Extract the (X, Y) coordinate from the center of the cell holding the provided text.  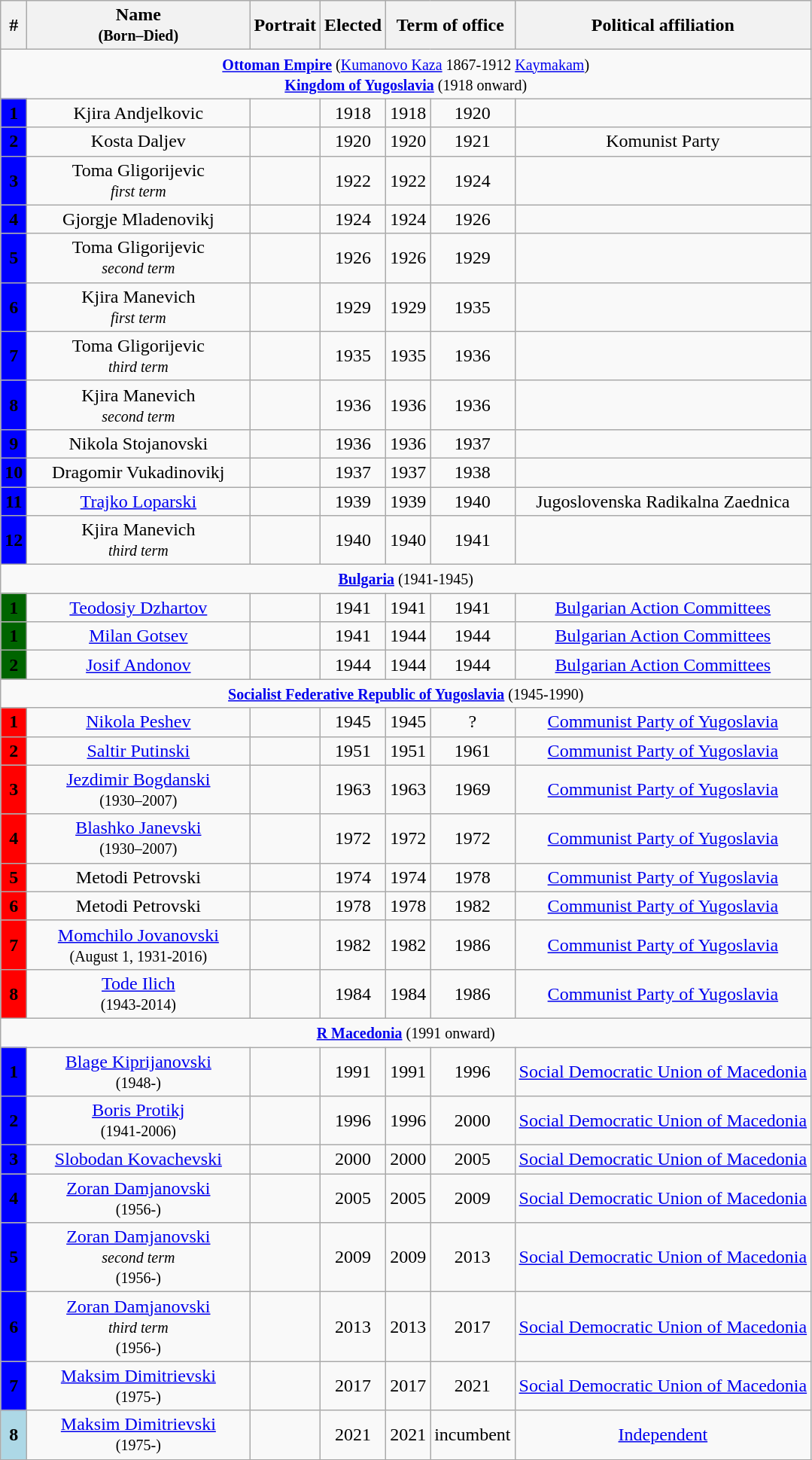
1921 (473, 142)
Boris Protikj (1941-2006) (138, 1120)
Blashko Janevski (1930–2007) (138, 839)
Slobodan Kovachevski (138, 1160)
1938 (473, 472)
incumbent (473, 1435)
Milan Gotsev (138, 636)
Komunist Party (663, 142)
12 (14, 541)
Toma Gligorijevic first term (138, 181)
Independent (663, 1435)
1961 (473, 751)
Kjira Manevich second term (138, 405)
Bulgaria (1941-1945) (406, 579)
Kjira Manevich first term (138, 307)
Blage Kiprijanovski(1948-) (138, 1071)
Gjorgje Mladenovikj (138, 219)
Toma Gligorijevic third term (138, 355)
? (473, 722)
Zoran Damjanovski (1956-) (138, 1199)
Kjira Manevich third term (138, 541)
Trajko Loparski (138, 501)
Zoran Damjanovski third term (1956-) (138, 1327)
11 (14, 501)
Nikola Stojanovski (138, 443)
Ottoman Empire (Kumanovo Kaza 1867-1912 Kaymakam) Kingdom of Yugoslavia (1918 onward) (406, 74)
Political affiliation (663, 26)
Portrait (285, 26)
Jugoslovenska Radikalna Zaednica (663, 501)
Zoran Damjanovski second term (1956-) (138, 1257)
Toma Gligorijevic second term (138, 258)
Tode Ilich (1943-2014) (138, 994)
Term of office (450, 26)
Dragomir Vukadinovikj (138, 472)
Saltir Putinski (138, 751)
# (14, 26)
Teodosiy Dzhartov (138, 608)
10 (14, 472)
Socialist Federative Republic of Yugoslavia (1945-1990) (406, 693)
Kosta Daljev (138, 142)
R Macedonia (1991 onward) (406, 1032)
1969 (473, 789)
Momchilo Jovanovski (August 1, 1931-2016) (138, 944)
Jezdimir Bogdanski (1930–2007) (138, 789)
Kjira Andjelkovic (138, 113)
9 (14, 443)
Name(Born–Died) (138, 26)
Josif Andonov (138, 665)
Nikola Peshev (138, 722)
Elected (354, 26)
